Detect which cell encompasses the target text, then output its [X, Y] center coordinate. 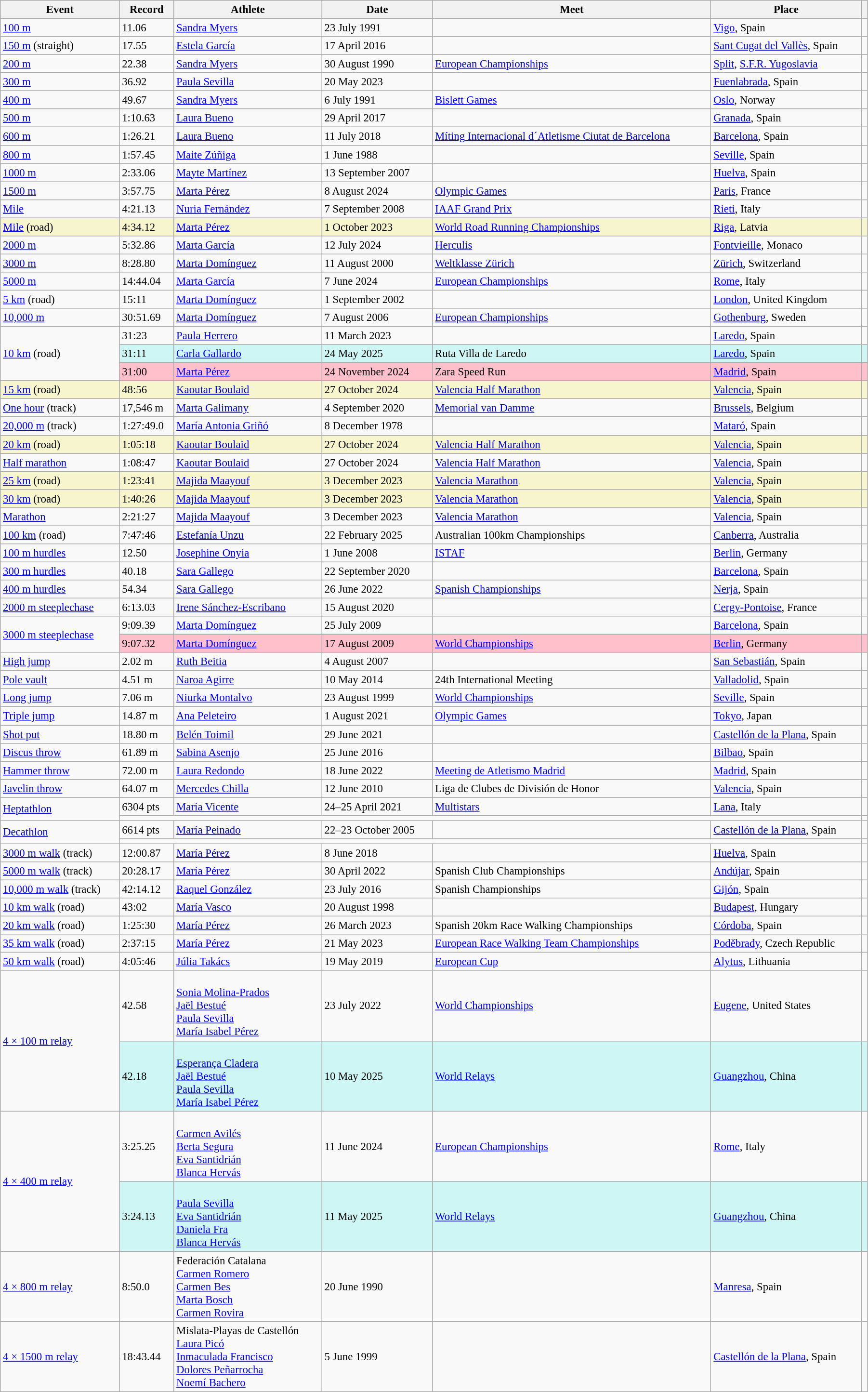
Ruth Beitia [248, 662]
800 m [60, 155]
500 m [60, 118]
Budapest, Hungary [786, 907]
Lana, Italy [786, 807]
64.07 m [146, 788]
100 km (road) [60, 535]
Irene Sánchez-Escribano [248, 608]
1000 m [60, 172]
25 km (road) [60, 480]
4:34.12 [146, 227]
Oslo, Norway [786, 100]
2000 m [60, 245]
6:13.03 [146, 608]
5 June 1999 [377, 1357]
Poděbrady, Czech Republic [786, 943]
Esperança CladeraJaël BestuéPaula SevillaMaría Isabel Pérez [248, 1076]
Granada, Spain [786, 118]
2:21:27 [146, 517]
Paula SevillaEva SantidriánDaniela FraBlanca Hervás [248, 1216]
4:21.13 [146, 209]
Fontvieille, Monaco [786, 245]
8 December 1978 [377, 426]
2.02 m [146, 662]
42.58 [146, 1006]
100 m [60, 28]
24th International Meeting [572, 680]
23 July 2022 [377, 1006]
12:00.87 [146, 853]
31:00 [146, 372]
Nuria Fernández [248, 209]
23 July 2016 [377, 889]
European Race Walking Team Championships [572, 943]
8:50.0 [146, 1286]
31:11 [146, 354]
10 May 2014 [377, 680]
Tokyo, Japan [786, 716]
Record [146, 10]
12 July 2024 [377, 245]
13 September 2007 [377, 172]
Belén Toimil [248, 734]
Rieti, Italy [786, 209]
20:28.17 [146, 871]
40.18 [146, 571]
Decathlon [60, 832]
30:51.69 [146, 318]
London, United Kingdom [786, 299]
1500 m [60, 191]
Fuenlabrada, Spain [786, 82]
11.06 [146, 28]
300 m [60, 82]
29 April 2017 [377, 118]
17,546 m [146, 408]
Pole vault [60, 680]
20 June 1990 [377, 1286]
1:25:30 [146, 926]
Manresa, Spain [786, 1286]
26 June 2022 [377, 589]
Athlete [248, 10]
ISTAF [572, 553]
Weltklasse Zürich [572, 263]
11 July 2018 [377, 136]
6 July 1991 [377, 100]
María Vasco [248, 907]
Bilbao, Spain [786, 752]
600 m [60, 136]
30 August 1990 [377, 64]
25 July 2009 [377, 625]
Meet [572, 10]
8 June 2018 [377, 853]
1:27:49.0 [146, 426]
400 m hurdles [60, 589]
300 m hurdles [60, 571]
18:43.44 [146, 1357]
23 August 1999 [377, 698]
Carmen AvilésBerta SeguraEva SantidriánBlanca Hervás [248, 1146]
15 km (road) [60, 390]
Ana Peleteiro [248, 716]
8:28.80 [146, 263]
11 March 2023 [377, 336]
Canberra, Australia [786, 535]
3:24.13 [146, 1216]
Split, S.F.R. Yugoslavia [786, 64]
Gothenburg, Sweden [786, 318]
6304 pts [146, 807]
4 × 100 m relay [60, 1041]
61.89 m [146, 752]
22 September 2020 [377, 571]
24 May 2025 [377, 354]
4:05:46 [146, 962]
20 August 1998 [377, 907]
Liga de Clubes de División de Honor [572, 788]
Hammer throw [60, 770]
Paris, France [786, 191]
9:09.39 [146, 625]
14:44.04 [146, 281]
Raquel González [248, 889]
72.00 m [146, 770]
IAAF Grand Prix [572, 209]
Paula Herrero [248, 336]
7 June 2024 [377, 281]
Carla Gallardo [248, 354]
48:56 [146, 390]
1:10.63 [146, 118]
22–23 October 2005 [377, 830]
1 October 2023 [377, 227]
14.87 m [146, 716]
3:57.75 [146, 191]
Míting Internacional d´Atletisme Ciutat de Barcelona [572, 136]
Memorial van Damme [572, 408]
Shot put [60, 734]
5:32.86 [146, 245]
Córdoba, Spain [786, 926]
World Road Running Championships [572, 227]
Paula Sevilla [248, 82]
15:11 [146, 299]
1:08:47 [146, 463]
Riga, Latvia [786, 227]
European Cup [572, 962]
Marta Galimany [248, 408]
1:57.45 [146, 155]
7 August 2006 [377, 318]
17 August 2009 [377, 644]
31:23 [146, 336]
1 September 2002 [377, 299]
Maite Zúñiga [248, 155]
9:07.32 [146, 644]
24–25 April 2021 [377, 807]
2000 m steeplechase [60, 608]
Eugene, United States [786, 1006]
High jump [60, 662]
22 February 2025 [377, 535]
4 August 2007 [377, 662]
200 m [60, 64]
17 April 2016 [377, 46]
10 May 2025 [377, 1076]
Javelin throw [60, 788]
30 April 2022 [377, 871]
4 × 400 m relay [60, 1181]
Naroa Agirre [248, 680]
María Peinado [248, 830]
Alytus, Lithuania [786, 962]
29 June 2021 [377, 734]
Cergy-Pontoise, France [786, 608]
150 m (straight) [60, 46]
3000 m [60, 263]
10,000 m [60, 318]
10 km walk (road) [60, 907]
15 August 2020 [377, 608]
1:26.21 [146, 136]
Long jump [60, 698]
42:14.12 [146, 889]
42.18 [146, 1076]
Date [377, 10]
26 March 2023 [377, 926]
11 June 2024 [377, 1146]
Andújar, Spain [786, 871]
Zara Speed Run [572, 372]
Estefanía Unzu [248, 535]
1 June 2008 [377, 553]
Heptathlon [60, 809]
17.55 [146, 46]
Multistars [572, 807]
8 August 2024 [377, 191]
Herculis [572, 245]
19 May 2019 [377, 962]
2:37:15 [146, 943]
6614 pts [146, 830]
María Antonia Griñó [248, 426]
Mercedes Chilla [248, 788]
Júlia Takács [248, 962]
3:25.25 [146, 1146]
11 May 2025 [377, 1216]
Marathon [60, 517]
7:47:46 [146, 535]
20,000 m (track) [60, 426]
Mayte Martínez [248, 172]
Discus throw [60, 752]
100 m hurdles [60, 553]
Valladolid, Spain [786, 680]
22.38 [146, 64]
Niurka Montalvo [248, 698]
20 May 2023 [377, 82]
Mataró, Spain [786, 426]
Federación CatalanaCarmen RomeroCarmen BesMarta BoschCarmen Rovira [248, 1286]
10,000 m walk (track) [60, 889]
Triple jump [60, 716]
Zürich, Switzerland [786, 263]
Sant Cugat del Vallès, Spain [786, 46]
Mile (road) [60, 227]
Brussels, Belgium [786, 408]
3000 m steeplechase [60, 634]
Nerja, Spain [786, 589]
Sabina Asenjo [248, 752]
4 × 800 m relay [60, 1286]
Laura Redondo [248, 770]
Mile [60, 209]
43:02 [146, 907]
5000 m walk (track) [60, 871]
50 km walk (road) [60, 962]
54.34 [146, 589]
Australian 100km Championships [572, 535]
20 km walk (road) [60, 926]
11 August 2000 [377, 263]
12.50 [146, 553]
One hour (track) [60, 408]
Ruta Villa de Laredo [572, 354]
1 August 2021 [377, 716]
30 km (road) [60, 499]
Spanish 20km Race Walking Championships [572, 926]
Mislata-Playas de CastellónLaura PicóInmaculada FranciscoDolores PeñarrochaNoemí Bachero [248, 1357]
23 July 1991 [377, 28]
7.06 m [146, 698]
Sonia Molina-PradosJaël BestuéPaula SevillaMaría Isabel Pérez [248, 1006]
36.92 [146, 82]
18.80 m [146, 734]
5 km (road) [60, 299]
24 November 2024 [377, 372]
María Vicente [248, 807]
4.51 m [146, 680]
Josephine Onyia [248, 553]
25 June 2016 [377, 752]
4 September 2020 [377, 408]
3000 m walk (track) [60, 853]
1 June 1988 [377, 155]
20 km (road) [60, 444]
Vigo, Spain [786, 28]
Place [786, 10]
10 km (road) [60, 354]
Event [60, 10]
1:23:41 [146, 480]
7 September 2008 [377, 209]
Estela García [248, 46]
San Sebastián, Spain [786, 662]
Spanish Club Championships [572, 871]
18 June 2022 [377, 770]
35 km walk (road) [60, 943]
400 m [60, 100]
1:40:26 [146, 499]
Meeting de Atletismo Madrid [572, 770]
Bislett Games [572, 100]
4 × 1500 m relay [60, 1357]
49.67 [146, 100]
5000 m [60, 281]
Half marathon [60, 463]
2:33.06 [146, 172]
Gijón, Spain [786, 889]
1:05:18 [146, 444]
21 May 2023 [377, 943]
12 June 2010 [377, 788]
